Return (X, Y) of the center of cell containing provided text 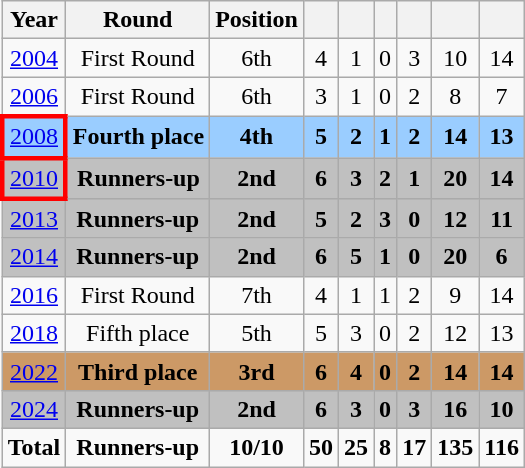
2024 (34, 409)
3rd (257, 371)
2014 (34, 257)
16 (456, 409)
Year (34, 20)
2022 (34, 371)
4th (257, 136)
Third place (138, 371)
2016 (34, 295)
11 (502, 219)
2006 (34, 97)
10/10 (257, 447)
17 (414, 447)
2013 (34, 219)
Fifth place (138, 333)
9 (456, 295)
50 (320, 447)
2010 (34, 178)
5th (257, 333)
7th (257, 295)
2004 (34, 58)
2018 (34, 333)
Round (138, 20)
Position (257, 20)
7 (502, 97)
Fourth place (138, 136)
Total (34, 447)
116 (502, 447)
25 (356, 447)
135 (456, 447)
2008 (34, 136)
